Scan for the cell matching the given text and deliver its (x, y) coordinate at center. 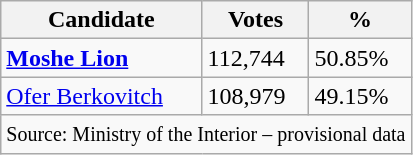
% (360, 20)
Moshe Lion (102, 58)
50.85% (360, 58)
Candidate (102, 20)
112,744 (256, 58)
Votes (256, 20)
Ofer Berkovitch (102, 96)
108,979 (256, 96)
Source: Ministry of the Interior – provisional data (206, 134)
49.15% (360, 96)
